Identify which cell holds the provided text, then report its (X, Y) central coordinate. 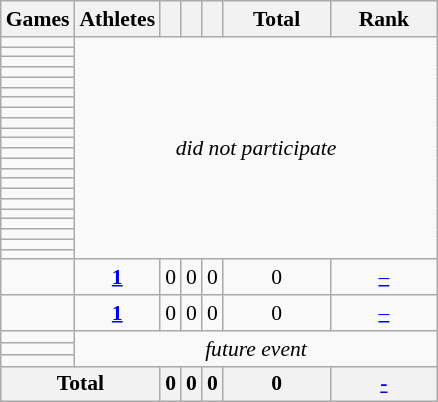
Games (38, 19)
did not participate (256, 148)
- (384, 384)
Rank (384, 19)
future event (256, 349)
Athletes (117, 19)
